Scan for the cell matching the given text and deliver its [X, Y] coordinate at center. 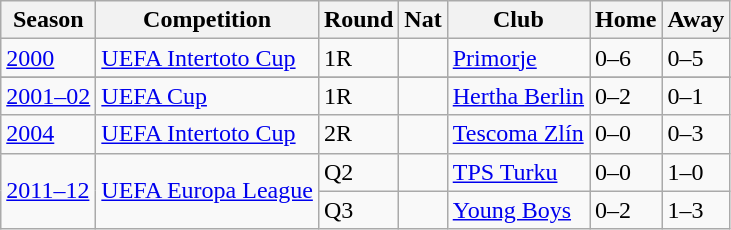
Q2 [358, 172]
UEFA Cup [208, 96]
2001–02 [48, 96]
0–1 [696, 96]
Round [358, 20]
2004 [48, 134]
TPS Turku [518, 172]
UEFA Europa League [208, 191]
2R [358, 134]
Hertha Berlin [518, 96]
1–0 [696, 172]
Season [48, 20]
Home [626, 20]
2011–12 [48, 191]
Tescoma Zlín [518, 134]
0–5 [696, 58]
Nat [423, 20]
Q3 [358, 210]
Competition [208, 20]
0–3 [696, 134]
Away [696, 20]
Primorje [518, 58]
Young Boys [518, 210]
1–3 [696, 210]
0–6 [626, 58]
Club [518, 20]
2000 [48, 58]
